From the cell containing the given text, extract its center point as [x, y] coordinate. 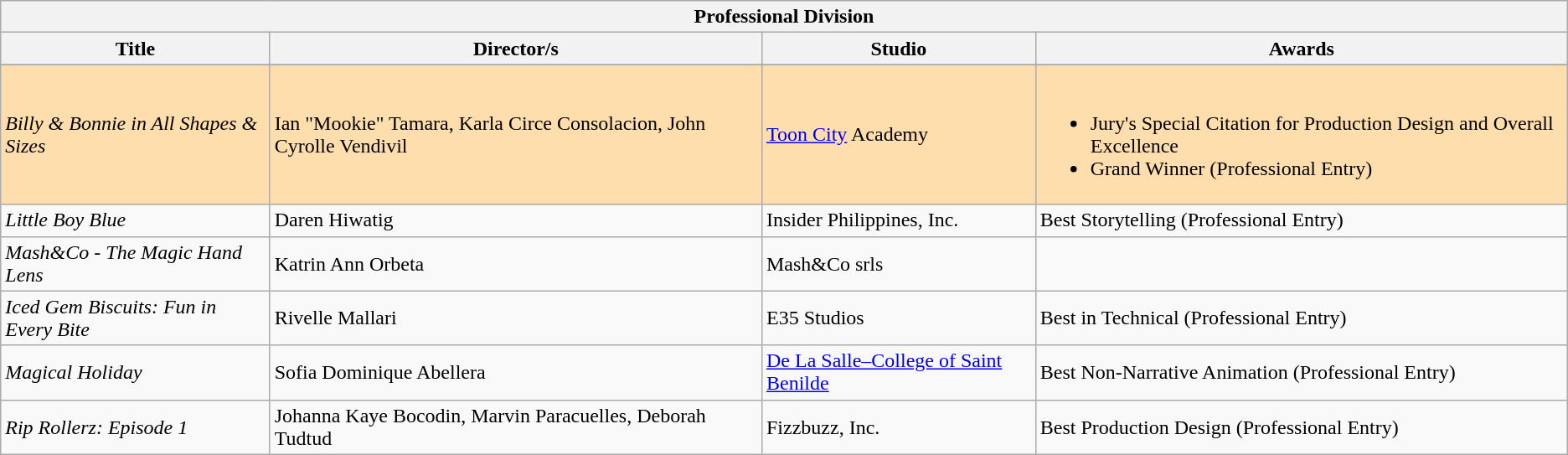
Jury's Special Citation for Production Design and Overall ExcellenceGrand Winner (Professional Entry) [1302, 134]
Magical Holiday [136, 372]
Insider Philippines, Inc. [898, 220]
Best Production Design (Professional Entry) [1302, 427]
Johanna Kaye Bocodin, Marvin Paracuelles, Deborah Tudtud [516, 427]
Best Storytelling (Professional Entry) [1302, 220]
Best in Technical (Professional Entry) [1302, 318]
De La Salle–College of Saint Benilde [898, 372]
Professional Division [784, 17]
Little Boy Blue [136, 220]
Director/s [516, 49]
Rivelle Mallari [516, 318]
Billy & Bonnie in All Shapes & Sizes [136, 134]
Iced Gem Biscuits: Fun in Every Bite [136, 318]
Awards [1302, 49]
Best Non-Narrative Animation (Professional Entry) [1302, 372]
Mash&Co - The Magic Hand Lens [136, 263]
Studio [898, 49]
Rip Rollerz: Episode 1 [136, 427]
Title [136, 49]
Ian "Mookie" Tamara, Karla Circe Consolacion, John Cyrolle Vendivil [516, 134]
Katrin Ann Orbeta [516, 263]
Toon City Academy [898, 134]
E35 Studios [898, 318]
Sofia Dominique Abellera [516, 372]
Mash&Co srls [898, 263]
Daren Hiwatig [516, 220]
Fizzbuzz, Inc. [898, 427]
